Determine the [X, Y] coordinate at the center of the cell enclosing the given text.  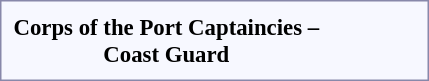
Corps of the Port Captaincies –Coast Guard [166, 40]
